Provide the [X, Y] coordinate of the cell's center where the given text is located.  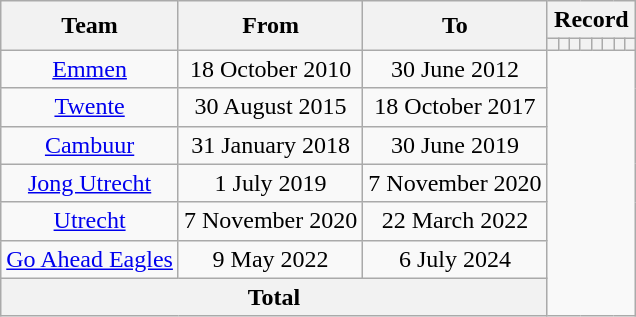
22 March 2022 [455, 221]
9 May 2022 [270, 259]
Cambuur [90, 145]
Record [591, 20]
Jong Utrecht [90, 183]
18 October 2010 [270, 69]
To [455, 26]
From [270, 26]
Team [90, 26]
1 July 2019 [270, 183]
Emmen [90, 69]
30 August 2015 [270, 107]
30 June 2012 [455, 69]
31 January 2018 [270, 145]
Go Ahead Eagles [90, 259]
Twente [90, 107]
30 June 2019 [455, 145]
Utrecht [90, 221]
Total [274, 297]
18 October 2017 [455, 107]
6 July 2024 [455, 259]
